Locate the cell with the specified text and output its [x, y] center coordinate. 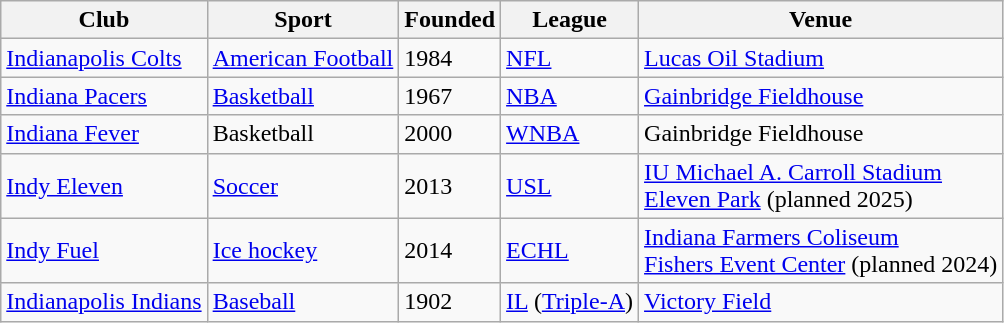
Founded [450, 20]
Indy Eleven [104, 186]
1984 [450, 58]
Indiana Farmers ColiseumFishers Event Center (planned 2024) [821, 250]
Venue [821, 20]
Indiana Fever [104, 134]
League [570, 20]
NBA [570, 96]
1902 [450, 302]
American Football [303, 58]
1967 [450, 96]
IL (Triple-A) [570, 302]
Lucas Oil Stadium [821, 58]
Ice hockey [303, 250]
Baseball [303, 302]
IU Michael A. Carroll StadiumEleven Park (planned 2025) [821, 186]
ECHL [570, 250]
Club [104, 20]
Victory Field [821, 302]
2013 [450, 186]
Indy Fuel [104, 250]
USL [570, 186]
Indiana Pacers [104, 96]
2014 [450, 250]
Soccer [303, 186]
Sport [303, 20]
WNBA [570, 134]
Indianapolis Colts [104, 58]
Indianapolis Indians [104, 302]
NFL [570, 58]
2000 [450, 134]
